Pinpoint the cell where the given text exists, returning its (x, y) midpoint coordinate. 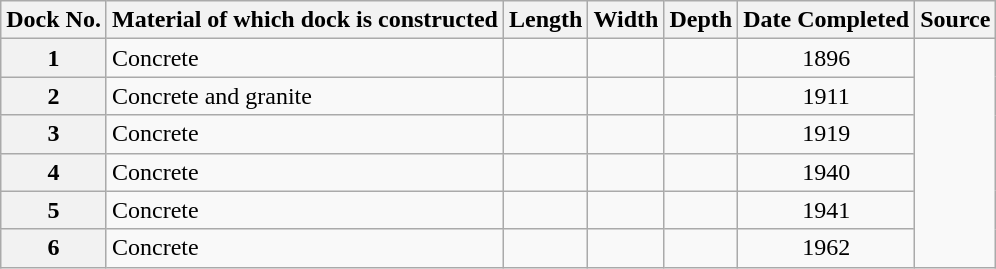
Source (956, 20)
Width (626, 20)
6 (54, 248)
Date Completed (826, 20)
Depth (701, 20)
1896 (826, 58)
5 (54, 210)
1962 (826, 248)
2 (54, 96)
Dock No. (54, 20)
1940 (826, 172)
1919 (826, 134)
4 (54, 172)
3 (54, 134)
1 (54, 58)
Material of which dock is constructed (304, 20)
Length (546, 20)
1911 (826, 96)
1941 (826, 210)
Concrete and granite (304, 96)
